Determine the [X, Y] coordinate at the center of the cell enclosing the given text.  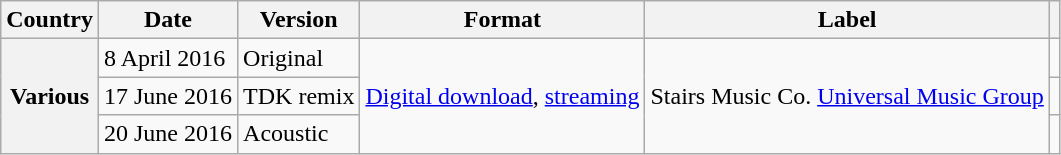
TDK remix [299, 96]
Format [502, 20]
Country [50, 20]
Date [168, 20]
Various [50, 96]
Digital download, streaming [502, 96]
Version [299, 20]
Stairs Music Co. Universal Music Group [847, 96]
Original [299, 58]
Label [847, 20]
8 April 2016 [168, 58]
20 June 2016 [168, 134]
Acoustic [299, 134]
17 June 2016 [168, 96]
